Find where the given text appears and provide that cell's center as (X, Y) coordinate. 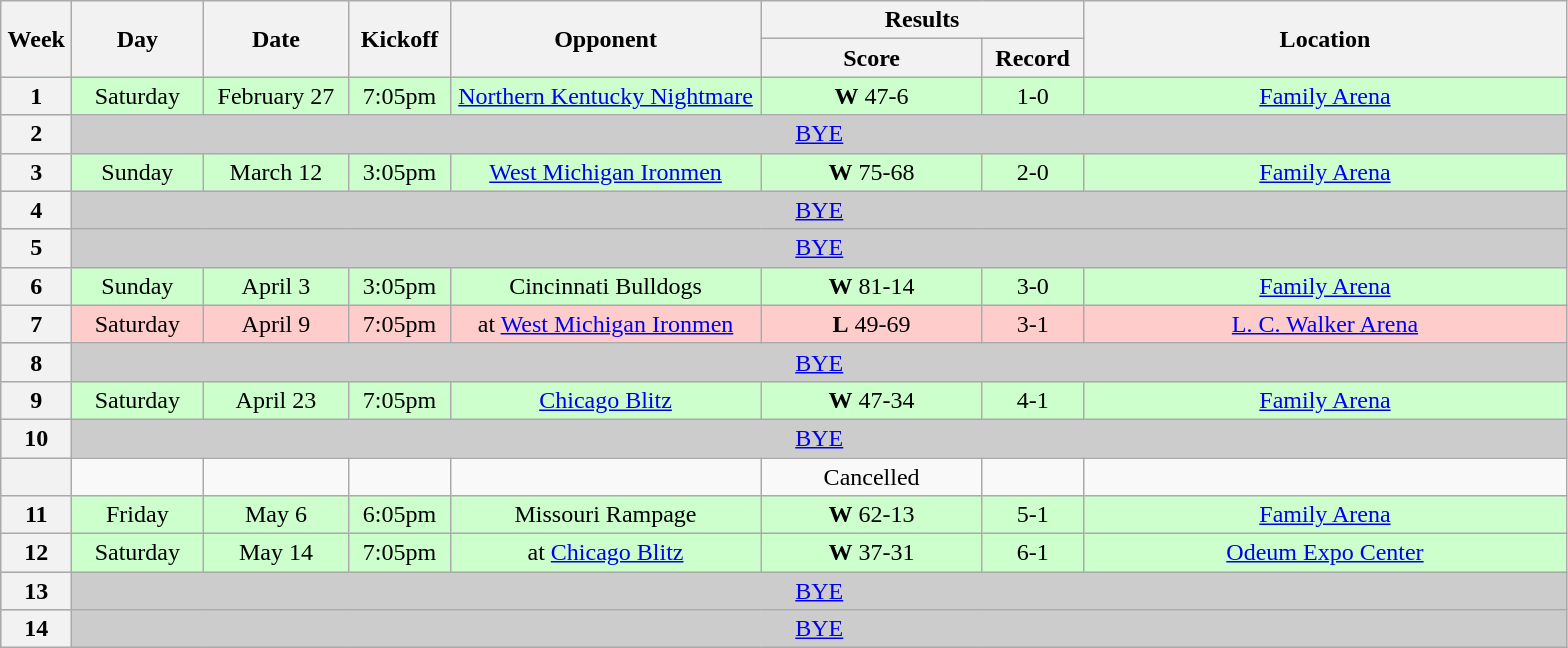
3-1 (1032, 324)
W 47-34 (872, 400)
7 (36, 324)
February 27 (276, 96)
3 (36, 172)
Cancelled (872, 477)
Location (1325, 39)
Chicago Blitz (606, 400)
Results (922, 20)
Cincinnati Bulldogs (606, 286)
9 (36, 400)
W 47-6 (872, 96)
6:05pm (400, 515)
14 (36, 629)
6 (36, 286)
Northern Kentucky Nightmare (606, 96)
2 (36, 134)
10 (36, 438)
W 62-13 (872, 515)
1 (36, 96)
11 (36, 515)
Date (276, 39)
at West Michigan Ironmen (606, 324)
Odeum Expo Center (1325, 553)
4-1 (1032, 400)
5 (36, 248)
6-1 (1032, 553)
13 (36, 591)
L. C. Walker Arena (1325, 324)
April 3 (276, 286)
Friday (138, 515)
1-0 (1032, 96)
12 (36, 553)
Kickoff (400, 39)
April 23 (276, 400)
March 12 (276, 172)
L 49-69 (872, 324)
April 9 (276, 324)
Day (138, 39)
Opponent (606, 39)
West Michigan Ironmen (606, 172)
8 (36, 362)
Missouri Rampage (606, 515)
4 (36, 210)
at Chicago Blitz (606, 553)
May 14 (276, 553)
5-1 (1032, 515)
Week (36, 39)
W 37-31 (872, 553)
Score (872, 58)
W 75-68 (872, 172)
3-0 (1032, 286)
May 6 (276, 515)
Record (1032, 58)
W 81-14 (872, 286)
2-0 (1032, 172)
